Provide the [X, Y] coordinate of the cell's center where the given text is located.  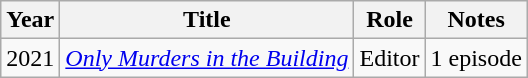
Notes [476, 20]
2021 [30, 58]
Editor [390, 58]
Title [207, 20]
1 episode [476, 58]
Year [30, 20]
Only Murders in the Building [207, 58]
Role [390, 20]
